Locate the cell with the specified text and output its (x, y) center coordinate. 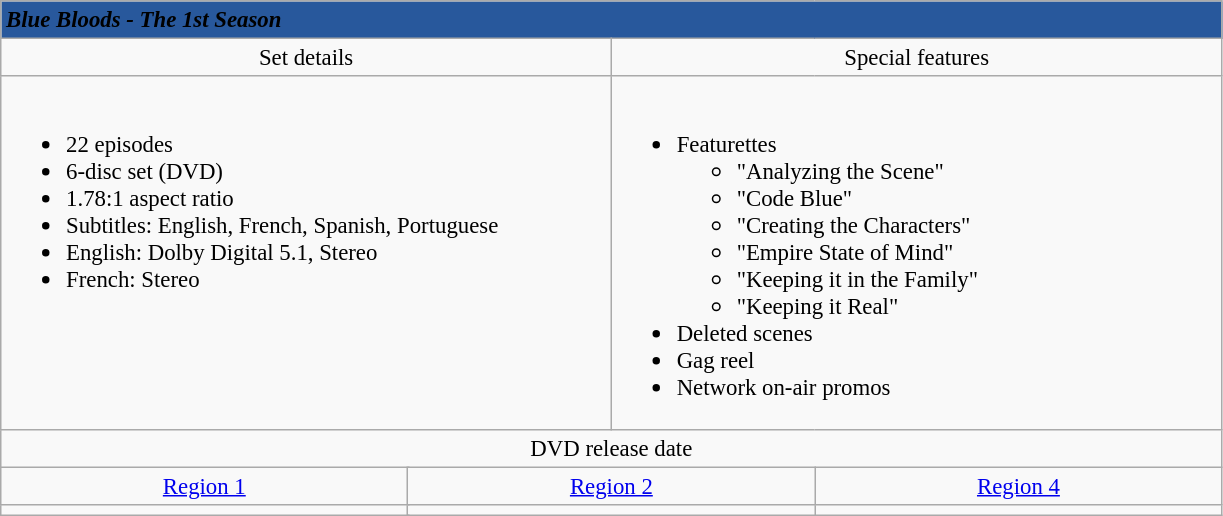
DVD release date (612, 448)
Special features (916, 58)
Region 1 (204, 486)
22 episodes6-disc set (DVD)1.78:1 aspect ratioSubtitles: English, French, Spanish, PortugueseEnglish: Dolby Digital 5.1, StereoFrench: Stereo (306, 252)
Region 4 (1018, 486)
Region 2 (612, 486)
Set details (306, 58)
Blue Bloods - The 1st Season (612, 20)
